Return the [x, y] coordinate for the center point of the cell that contains the specified text.  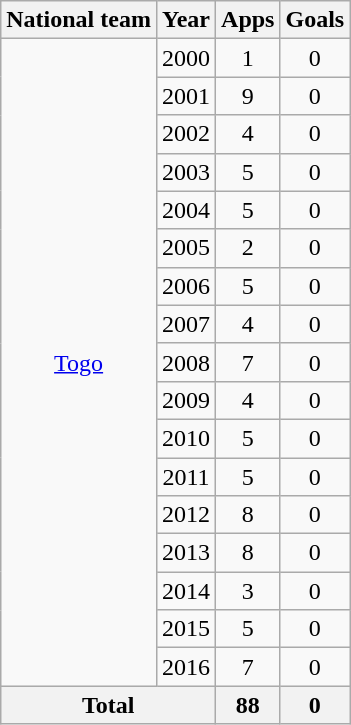
2012 [186, 515]
2 [248, 248]
2011 [186, 477]
2009 [186, 400]
National team [79, 20]
88 [248, 705]
2010 [186, 438]
2006 [186, 286]
2013 [186, 553]
3 [248, 591]
Goals [315, 20]
2002 [186, 134]
9 [248, 96]
2016 [186, 667]
Total [108, 705]
2003 [186, 172]
2005 [186, 248]
2004 [186, 210]
2001 [186, 96]
2008 [186, 362]
Apps [248, 20]
2014 [186, 591]
2000 [186, 58]
Togo [79, 362]
2007 [186, 324]
2015 [186, 629]
Year [186, 20]
1 [248, 58]
